Determine the [X, Y] coordinate at the center of the cell enclosing the given text.  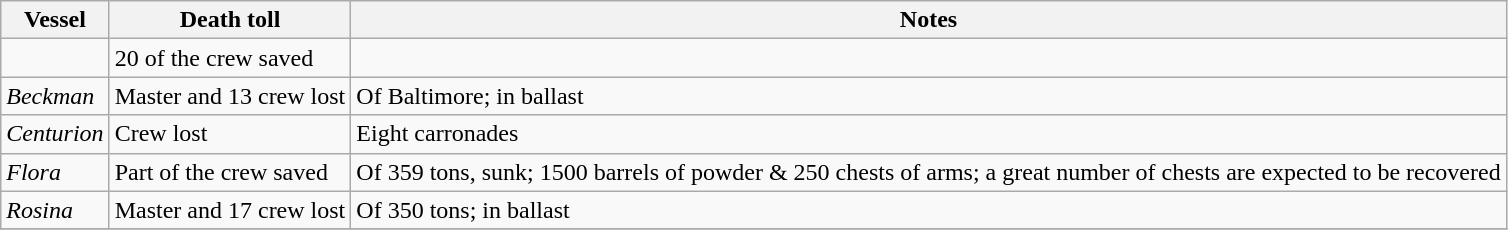
Of 350 tons; in ballast [928, 210]
Crew lost [230, 134]
Flora [55, 172]
20 of the crew saved [230, 58]
Centurion [55, 134]
Of 359 tons, sunk; 1500 barrels of powder & 250 chests of arms; a great number of chests are expected to be recovered [928, 172]
Master and 17 crew lost [230, 210]
Part of the crew saved [230, 172]
Of Baltimore; in ballast [928, 96]
Beckman [55, 96]
Eight carronades [928, 134]
Death toll [230, 20]
Rosina [55, 210]
Master and 13 crew lost [230, 96]
Vessel [55, 20]
Notes [928, 20]
